Search for the cell housing the specified text and yield its [X, Y] center coordinate. 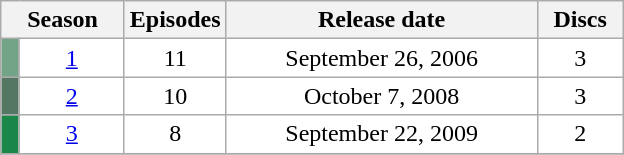
Discs [580, 20]
Release date [382, 20]
October 7, 2008 [382, 96]
September 22, 2009 [382, 134]
1 [72, 58]
8 [175, 134]
10 [175, 96]
11 [175, 58]
Season [63, 20]
September 26, 2006 [382, 58]
Episodes [175, 20]
